Detect which cell encompasses the target text, then output its [X, Y] center coordinate. 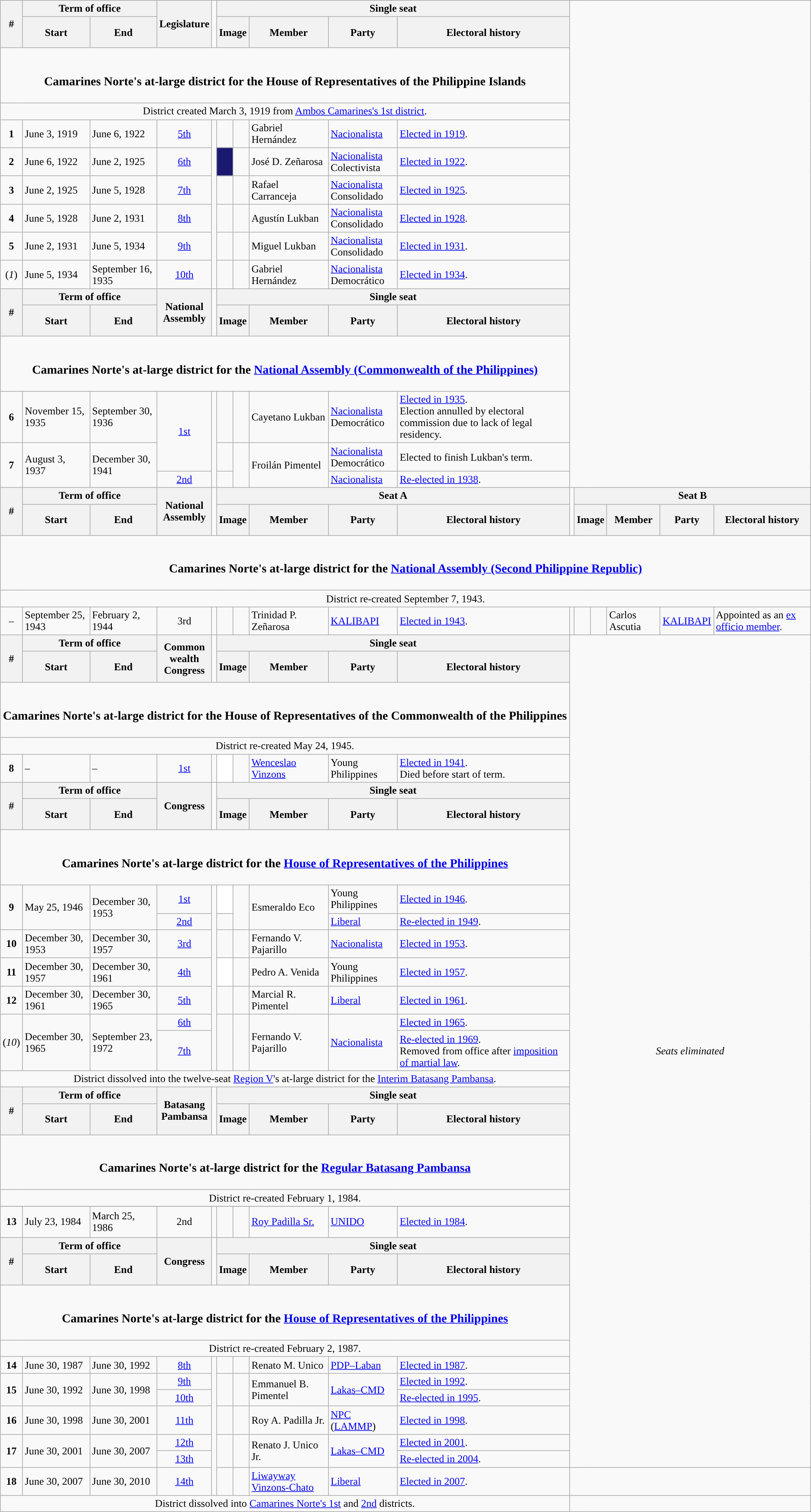
Elected in 1953. [483, 944]
District dissolved into the twelve-seat Region V's at-large district for the Interim Batasang Pambansa. [285, 1079]
June 30, 1987 [56, 1365]
March 25, 1986 [123, 1222]
Elected in 2007. [483, 1482]
Elected in 1961. [483, 1000]
CommonwealthCongress [185, 659]
6 [11, 417]
7 [11, 465]
Elected in 1928. [483, 218]
Elected in 1922. [483, 162]
November 15, 1935 [56, 417]
2 [11, 162]
14th [185, 1482]
Camarines Norte's at-large district for the House of Representatives of the Commonwealth of the Philippines [285, 710]
Wenceslao Vinzons [289, 768]
Re-elected in 1949. [483, 921]
4th [185, 972]
9 [11, 908]
BatasangPambansa [185, 1111]
September 30, 1936 [123, 417]
May 25, 1946 [56, 908]
(10) [11, 1042]
Camarines Norte's at-large district for the Regular Batasang Pambansa [285, 1162]
Re-elected in 1969.Removed from office after imposition of martial law. [483, 1050]
17 [11, 1451]
16 [11, 1420]
Elected in 1992. [483, 1381]
Seat A [393, 496]
1 [11, 133]
11th [185, 1420]
Re-elected in 1995. [483, 1398]
10 [11, 944]
12 [11, 1000]
August 3, 1937 [56, 465]
Roy A. Padilla Jr. [289, 1420]
Rafael Carranceja [289, 190]
NacionalistaColectivista [363, 162]
Renato M. Unico [289, 1365]
Camarines Norte's at-large district for the House of Representatives of the Philippine Islands [285, 75]
11 [11, 972]
Elected in 1931. [483, 246]
Elected in 1965. [483, 1022]
Camarines Norte's at-large district for the National Assembly (Commonwealth of the Philippines) [285, 364]
September 25, 1943 [56, 621]
Emmanuel B. Pimentel [289, 1389]
July 23, 1984 [56, 1222]
Agustín Lukban [289, 218]
District created March 3, 1919 from Ambos Camarines's 1st district. [285, 111]
Elected in 1957. [483, 972]
(1) [11, 275]
June 3, 1919 [56, 133]
Seats eliminated [691, 1051]
15 [11, 1389]
Legislature [185, 24]
Re-elected in 1938. [483, 479]
Elected to finish Lukban's term. [483, 457]
District re-created February 1, 1984. [285, 1198]
13 [11, 1222]
PDP–Laban [363, 1365]
District re-created February 2, 1987. [285, 1348]
District dissolved into Camarines Norte's 1st and 2nd districts. [285, 1504]
Appointed as an ex officio member. [762, 621]
Renato J. Unico Jr. [289, 1451]
3 [11, 190]
Elected in 1984. [483, 1222]
UNIDO [363, 1222]
18 [11, 1482]
February 2, 1944 [123, 621]
Camarines Norte's at-large district for the National Assembly (Second Philippine Republic) [405, 563]
Trinidad P. Zeñarosa [289, 621]
Elected in 1935.Election annulled by electoral commission due to lack of legal residency. [483, 417]
Carlos Ascutia [633, 621]
Elected in 1934. [483, 275]
12th [185, 1442]
4 [11, 218]
Froilán Pimentel [289, 465]
Seat B [693, 496]
Cayetano Lukban [289, 417]
Elected in 1941.Died before start of term. [483, 768]
June 30, 2010 [123, 1482]
Elected in 2001. [483, 1442]
Elected in 1919. [483, 133]
Elected in 1998. [483, 1420]
District re-created May 24, 1945. [285, 746]
14 [11, 1365]
Liwayway Vinzons-Chato [289, 1482]
5 [11, 246]
Re-elected in 2004. [483, 1459]
José D. Zeñarosa [289, 162]
Elected in 1925. [483, 190]
September 16, 1935 [123, 275]
8 [11, 768]
Pedro A. Venida [289, 972]
Esmeraldo Eco [289, 908]
Marcial R. Pimentel [289, 1000]
September 23, 1972 [123, 1042]
NPC (LAMMP) [363, 1420]
Elected in 1987. [483, 1365]
District re-created September 7, 1943. [405, 598]
13th [185, 1459]
Roy Padilla Sr. [289, 1222]
Elected in 1943. [483, 621]
December 30, 1941 [123, 465]
Elected in 1946. [483, 899]
Miguel Lukban [289, 246]
